Determine the (x, y) coordinate at the center of the cell enclosing the given text.  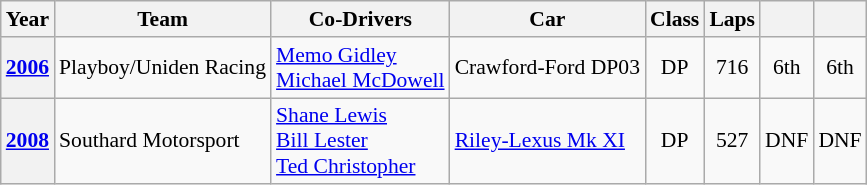
716 (732, 68)
Memo Gidley Michael McDowell (360, 68)
Crawford-Ford DP03 (548, 68)
Playboy/Uniden Racing (162, 68)
527 (732, 142)
2006 (28, 68)
Year (28, 19)
Laps (732, 19)
Riley-Lexus Mk XI (548, 142)
Car (548, 19)
Class (674, 19)
Shane Lewis Bill Lester Ted Christopher (360, 142)
Southard Motorsport (162, 142)
2008 (28, 142)
Co-Drivers (360, 19)
Team (162, 19)
